Locate the cell with the specified text and output its [X, Y] center coordinate. 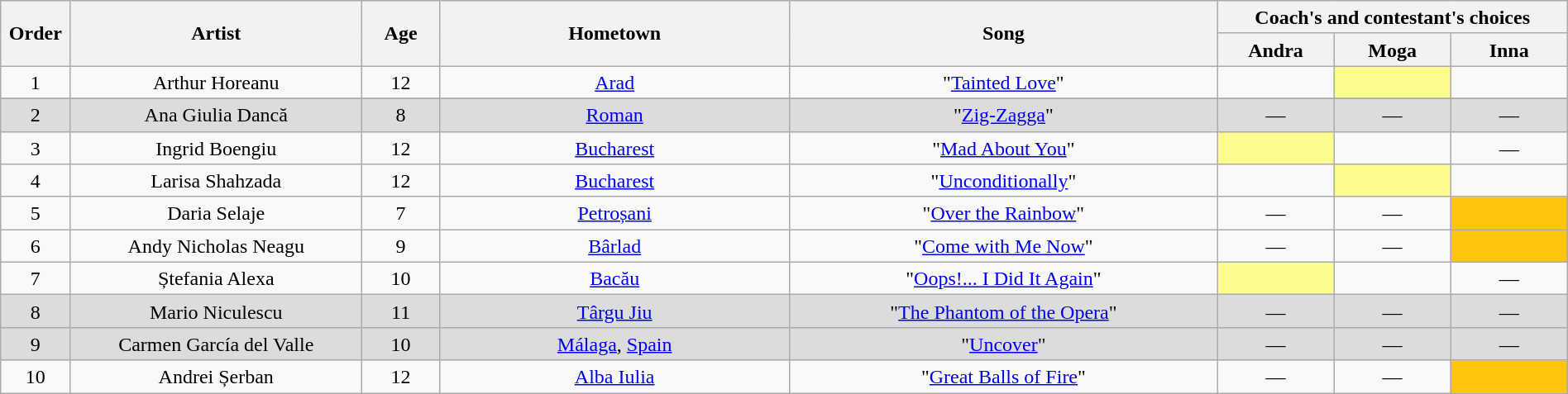
"Come with Me Now" [1004, 246]
"The Phantom of the Opera" [1004, 311]
Bârlad [615, 246]
"Uncover" [1004, 344]
1 [36, 83]
"Mad About You" [1004, 148]
6 [36, 246]
Larisa Shahzada [217, 181]
Age [401, 33]
Alba Iulia [615, 377]
Carmen García del Valle [217, 344]
Hometown [615, 33]
Song [1004, 33]
5 [36, 213]
Mario Niculescu [217, 311]
Roman [615, 115]
Ana Giulia Dancă [217, 115]
Daria Selaje [217, 213]
Petroșani [615, 213]
Order [36, 33]
Bacău [615, 278]
"Oops!... I Did It Again" [1004, 278]
Coach's and contestant's choices [1393, 17]
Târgu Jiu [615, 311]
"Great Balls of Fire" [1004, 377]
"Zig-Zagga" [1004, 115]
Andrei Șerban [217, 377]
Andra [1275, 50]
2 [36, 115]
Inna [1508, 50]
Málaga, Spain [615, 344]
4 [36, 181]
Moga [1393, 50]
Arthur Horeanu [217, 83]
Ștefania Alexa [217, 278]
11 [401, 311]
Andy Nicholas Neagu [217, 246]
Arad [615, 83]
3 [36, 148]
Ingrid Boengiu [217, 148]
"Over the Rainbow" [1004, 213]
"Tainted Love" [1004, 83]
Artist [217, 33]
"Unconditionally" [1004, 181]
